Output the (x, y) coordinate of the center of the cell containing the given text.  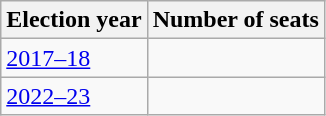
2022–23 (74, 96)
2017–18 (74, 58)
Number of seats (236, 20)
Election year (74, 20)
